Capture the cell that displays the provided text and extract its [X, Y] central coordinate. 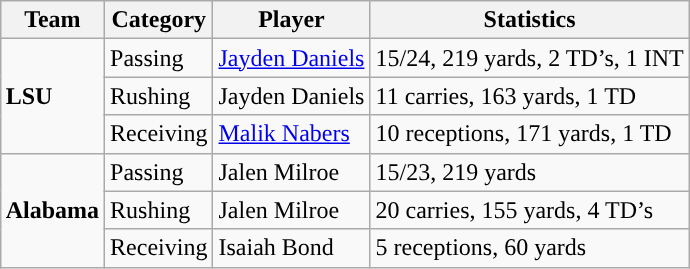
15/23, 219 yards [530, 172]
Player [292, 20]
Isaiah Bond [292, 248]
11 carries, 163 yards, 1 TD [530, 96]
20 carries, 155 yards, 4 TD’s [530, 210]
Team [52, 20]
5 receptions, 60 yards [530, 248]
Alabama [52, 210]
Statistics [530, 20]
15/24, 219 yards, 2 TD’s, 1 INT [530, 58]
Category [159, 20]
Malik Nabers [292, 134]
LSU [52, 96]
10 receptions, 171 yards, 1 TD [530, 134]
